Detect which cell encompasses the target text, then output its (x, y) center coordinate. 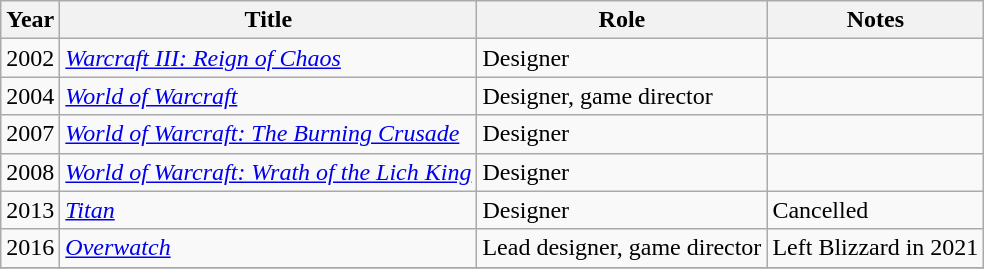
2008 (30, 172)
2013 (30, 210)
Lead designer, game director (622, 248)
Warcraft III: Reign of Chaos (268, 58)
Cancelled (876, 210)
Title (268, 20)
Role (622, 20)
2002 (30, 58)
Year (30, 20)
Left Blizzard in 2021 (876, 248)
Titan (268, 210)
World of Warcraft: Wrath of the Lich King (268, 172)
2007 (30, 134)
Notes (876, 20)
2004 (30, 96)
World of Warcraft (268, 96)
2016 (30, 248)
World of Warcraft: The Burning Crusade (268, 134)
Overwatch (268, 248)
Designer, game director (622, 96)
